Capture the cell that displays the provided text and extract its [X, Y] central coordinate. 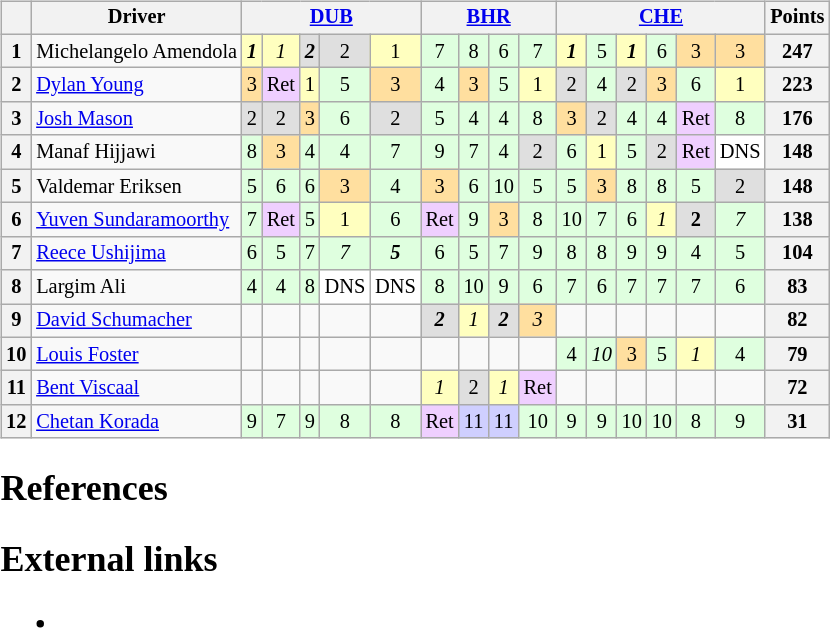
Reece Ushijima [136, 253]
Driver [136, 18]
247 [797, 51]
Dylan Young [136, 85]
CHE [662, 18]
Bent Viscaal [136, 388]
Points [797, 18]
12 [16, 422]
Largim Ali [136, 287]
Manaf Hijjawi [136, 152]
83 [797, 287]
BHR [489, 18]
138 [797, 220]
82 [797, 321]
72 [797, 388]
Michelangelo Amendola [136, 51]
Louis Foster [136, 354]
31 [797, 422]
223 [797, 85]
176 [797, 119]
David Schumacher [136, 321]
Yuven Sundaramoorthy [136, 220]
DUB [332, 18]
Valdemar Eriksen [136, 186]
Chetan Korada [136, 422]
104 [797, 253]
Josh Mason [136, 119]
79 [797, 354]
